Extract the (X, Y) coordinate from the center of the cell holding the provided text.  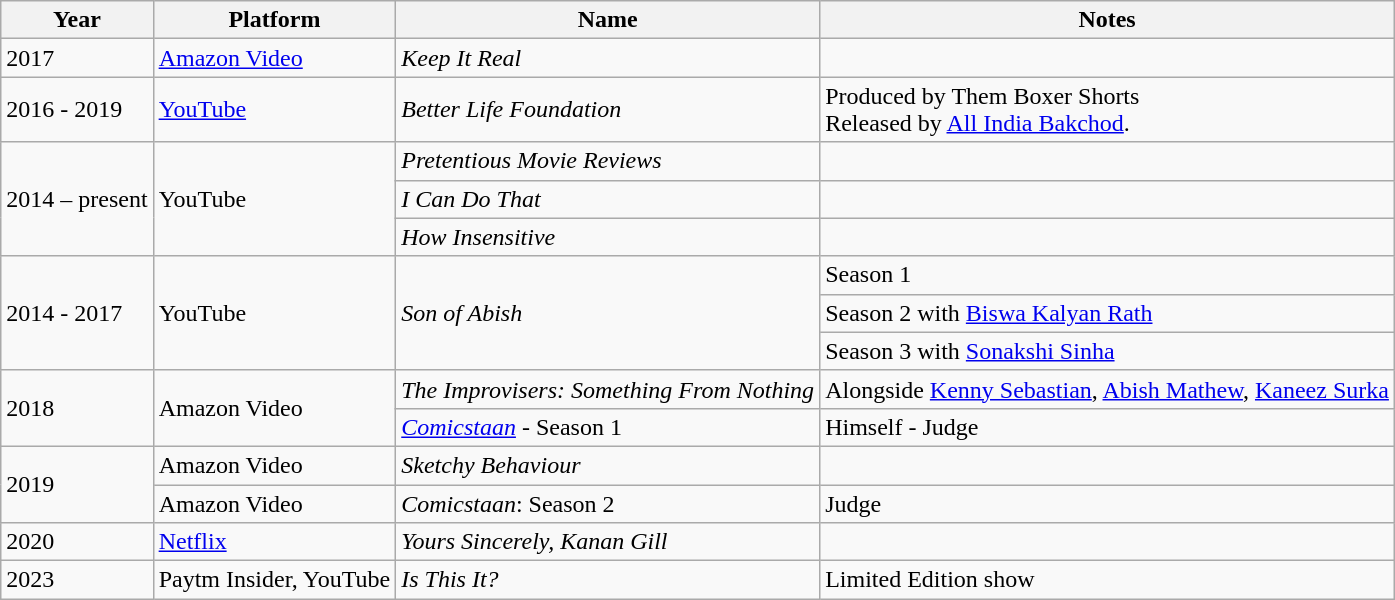
Produced by Them Boxer Shorts Released by All India Bakchod. (1108, 110)
Name (608, 20)
Alongside Kenny Sebastian, Abish Mathew, Kaneez Surka (1108, 389)
Judge (1108, 503)
Season 3 with Sonakshi Sinha (1108, 351)
Season 1 (1108, 275)
Is This It? (608, 580)
2014 – present (77, 199)
How Insensitive (608, 237)
I Can Do That (608, 199)
Limited Edition show (1108, 580)
Keep It Real (608, 58)
Himself - Judge (1108, 427)
Netflix (274, 542)
Paytm Insider, YouTube (274, 580)
Notes (1108, 20)
Son of Abish (608, 313)
Yours Sincerely, Kanan Gill (608, 542)
Year (77, 20)
Sketchy Behaviour (608, 465)
2016 - 2019 (77, 110)
Comicstaan - Season 1 (608, 427)
2023 (77, 580)
2017 (77, 58)
Better Life Foundation (608, 110)
The Improvisers: Something From Nothing (608, 389)
2019 (77, 484)
2018 (77, 408)
Platform (274, 20)
2014 - 2017 (77, 313)
Season 2 with Biswa Kalyan Rath (1108, 313)
Pretentious Movie Reviews (608, 161)
Comicstaan: Season 2 (608, 503)
2020 (77, 542)
